For the text-containing cell, return its midpoint in (x, y) coordinate format. 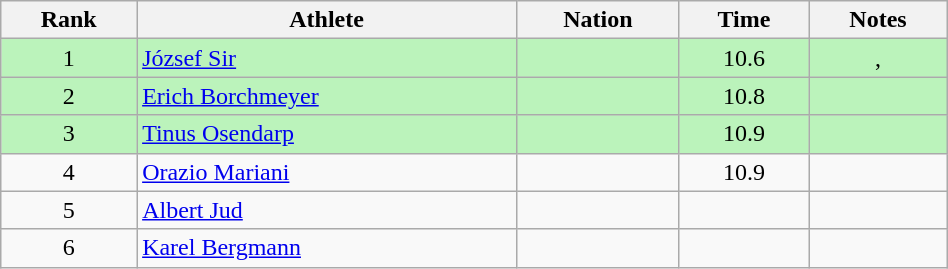
József Sir (327, 58)
5 (69, 210)
Albert Jud (327, 210)
, (878, 58)
1 (69, 58)
10.6 (744, 58)
Orazio Mariani (327, 172)
Nation (598, 20)
6 (69, 248)
2 (69, 96)
10.8 (744, 96)
Notes (878, 20)
Tinus Osendarp (327, 134)
Karel Bergmann (327, 248)
3 (69, 134)
4 (69, 172)
Athlete (327, 20)
Erich Borchmeyer (327, 96)
Rank (69, 20)
Time (744, 20)
